Locate the cell with the specified text and output its (x, y) center coordinate. 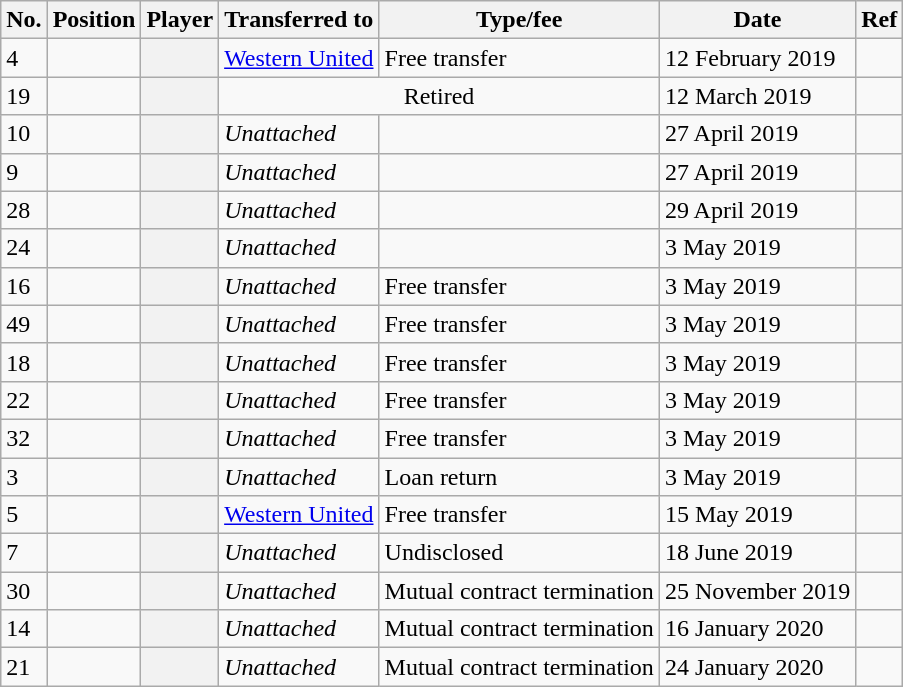
19 (24, 96)
12 March 2019 (757, 96)
Type/fee (519, 20)
49 (24, 324)
Retired (440, 96)
24 (24, 248)
28 (24, 210)
32 (24, 438)
29 April 2019 (757, 210)
14 (24, 629)
Date (757, 20)
Transferred to (299, 20)
Loan return (519, 477)
No. (24, 20)
15 May 2019 (757, 515)
21 (24, 667)
24 January 2020 (757, 667)
Position (94, 20)
Undisclosed (519, 553)
9 (24, 172)
18 June 2019 (757, 553)
25 November 2019 (757, 591)
16 (24, 286)
4 (24, 58)
18 (24, 362)
30 (24, 591)
Player (180, 20)
7 (24, 553)
Ref (880, 20)
10 (24, 134)
22 (24, 400)
16 January 2020 (757, 629)
12 February 2019 (757, 58)
3 (24, 477)
5 (24, 515)
